Scan for the cell matching the given text and deliver its (X, Y) coordinate at center. 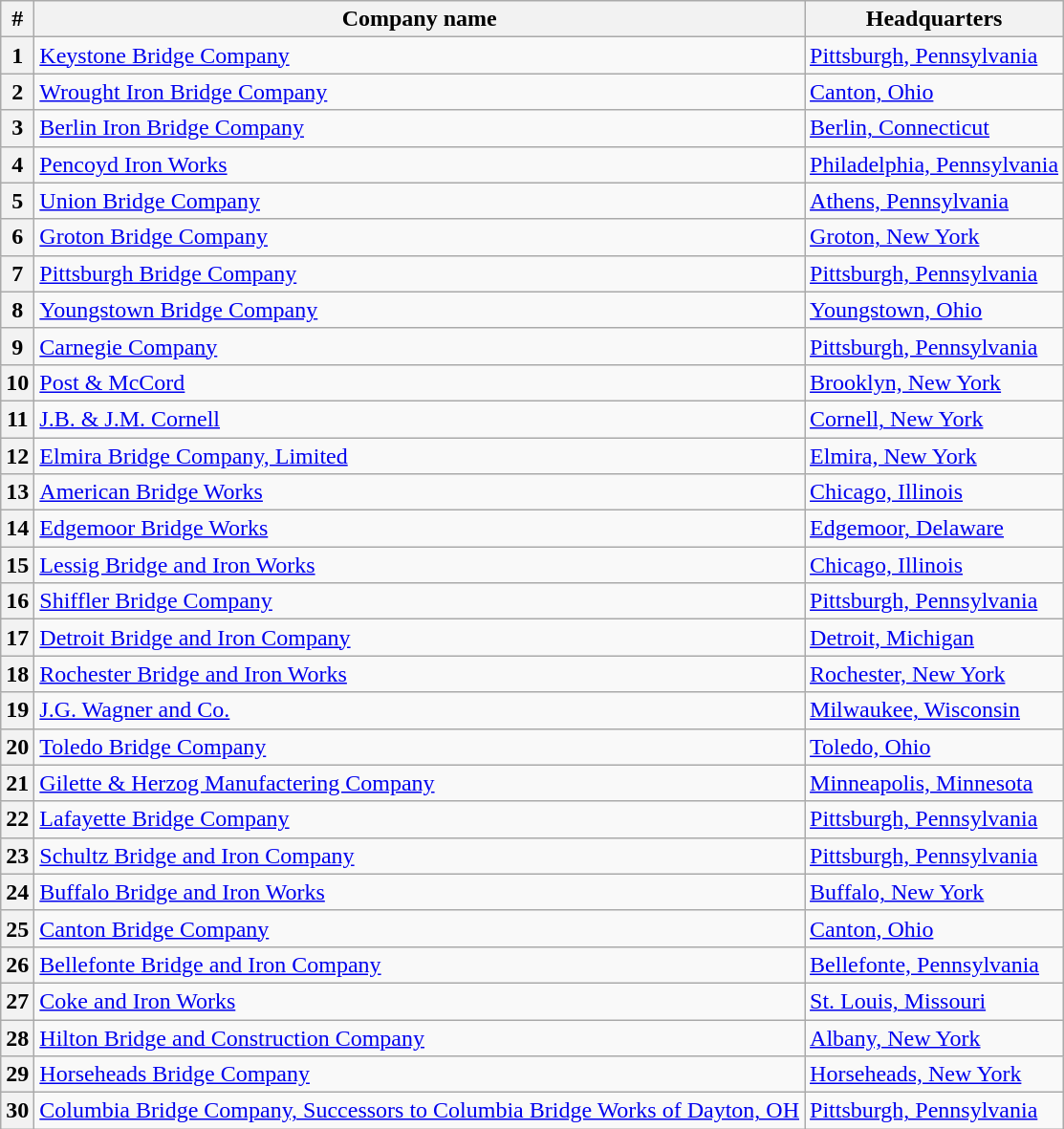
Pencoyd Iron Works (420, 164)
# (17, 19)
Wrought Iron Bridge Company (420, 92)
Buffalo, New York (935, 892)
American Bridge Works (420, 492)
Elmira, New York (935, 456)
18 (17, 674)
14 (17, 529)
Shiffler Bridge Company (420, 601)
Elmira Bridge Company, Limited (420, 456)
5 (17, 201)
J.B. & J.M. Cornell (420, 419)
Lessig Bridge and Iron Works (420, 565)
Athens, Pennsylvania (935, 201)
4 (17, 164)
11 (17, 419)
Keystone Bridge Company (420, 55)
Canton Bridge Company (420, 928)
8 (17, 310)
9 (17, 346)
6 (17, 237)
7 (17, 273)
J.G. Wagner and Co. (420, 710)
25 (17, 928)
Bellefonte, Pennsylvania (935, 965)
Youngstown Bridge Company (420, 310)
Groton Bridge Company (420, 237)
22 (17, 819)
Cornell, New York (935, 419)
Berlin, Connecticut (935, 128)
15 (17, 565)
3 (17, 128)
30 (17, 1111)
13 (17, 492)
Columbia Bridge Company, Successors to Columbia Bridge Works of Dayton, OH (420, 1111)
St. Louis, Missouri (935, 1001)
Buffalo Bridge and Iron Works (420, 892)
29 (17, 1075)
23 (17, 856)
Pittsburgh Bridge Company (420, 273)
27 (17, 1001)
Groton, New York (935, 237)
26 (17, 965)
Detroit, Michigan (935, 638)
Post & McCord (420, 382)
12 (17, 456)
Minneapolis, Minnesota (935, 783)
Edgemoor, Delaware (935, 529)
Toledo Bridge Company (420, 747)
Milwaukee, Wisconsin (935, 710)
21 (17, 783)
Youngstown, Ohio (935, 310)
Hilton Bridge and Construction Company (420, 1037)
Toledo, Ohio (935, 747)
Edgemoor Bridge Works (420, 529)
Detroit Bridge and Iron Company (420, 638)
Gilette & Herzog Manufactering Company (420, 783)
Headquarters (935, 19)
Horseheads, New York (935, 1075)
Schultz Bridge and Iron Company (420, 856)
Berlin Iron Bridge Company (420, 128)
Carnegie Company (420, 346)
2 (17, 92)
28 (17, 1037)
24 (17, 892)
17 (17, 638)
Bellefonte Bridge and Iron Company (420, 965)
16 (17, 601)
1 (17, 55)
Coke and Iron Works (420, 1001)
20 (17, 747)
Company name (420, 19)
Philadelphia, Pennsylvania (935, 164)
19 (17, 710)
Rochester, New York (935, 674)
10 (17, 382)
Union Bridge Company (420, 201)
Horseheads Bridge Company (420, 1075)
Lafayette Bridge Company (420, 819)
Albany, New York (935, 1037)
Rochester Bridge and Iron Works (420, 674)
Brooklyn, New York (935, 382)
